Find where the given text appears and provide that cell's center as (X, Y) coordinate. 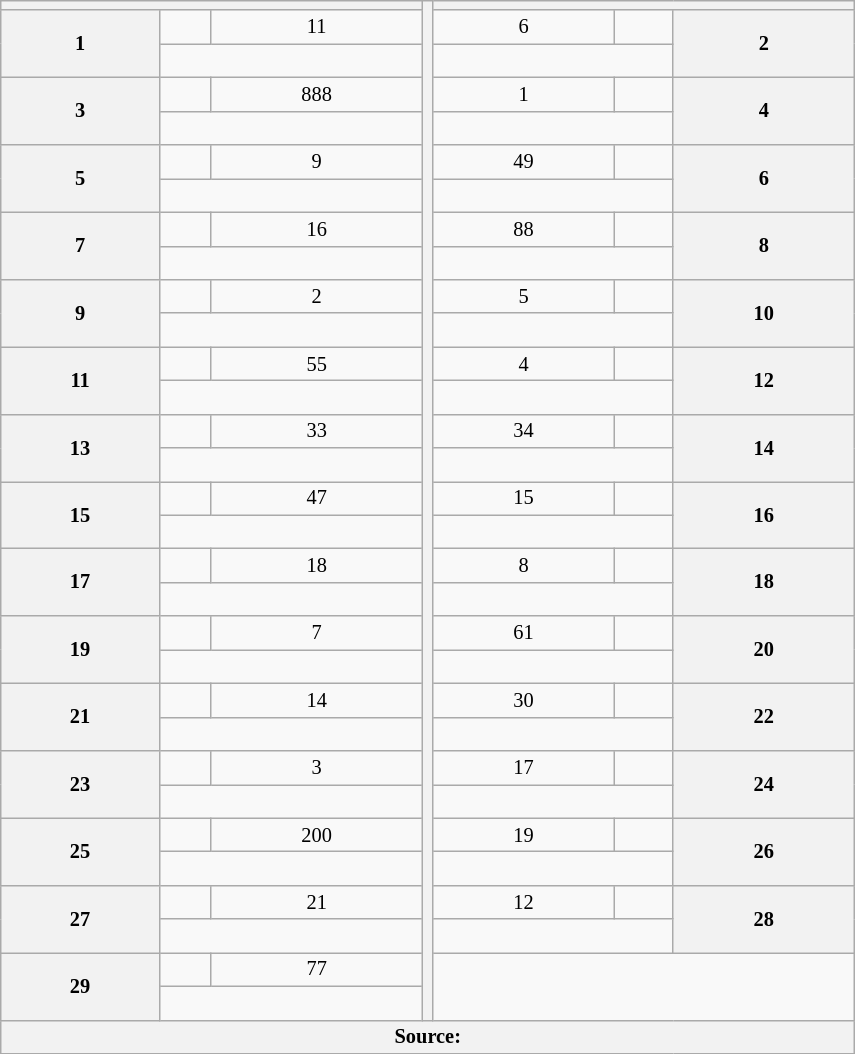
Source: (428, 1037)
20 (764, 650)
200 (316, 835)
13 (80, 448)
34 (524, 431)
26 (764, 852)
23 (80, 784)
888 (316, 94)
29 (80, 986)
61 (524, 633)
27 (80, 918)
33 (316, 431)
30 (524, 700)
55 (316, 364)
88 (524, 229)
25 (80, 852)
24 (764, 784)
47 (316, 498)
77 (316, 969)
22 (764, 716)
10 (764, 312)
28 (764, 918)
49 (524, 162)
